Capture the cell that displays the provided text and extract its [X, Y] central coordinate. 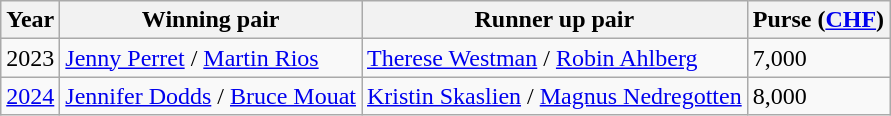
Therese Westman / Robin Ahlberg [555, 58]
Year [30, 20]
Winning pair [211, 20]
2023 [30, 58]
2024 [30, 96]
Runner up pair [555, 20]
8,000 [818, 96]
Jenny Perret / Martin Rios [211, 58]
Kristin Skaslien / Magnus Nedregotten [555, 96]
Jennifer Dodds / Bruce Mouat [211, 96]
7,000 [818, 58]
Purse (CHF) [818, 20]
